Identify which cell holds the provided text, then report its [X, Y] central coordinate. 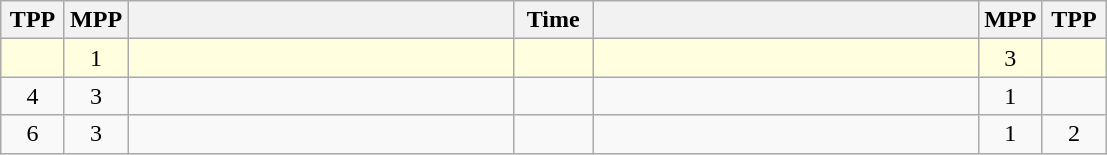
Time [554, 20]
2 [1074, 134]
4 [33, 96]
6 [33, 134]
